Determine the [X, Y] coordinate at the center of the cell enclosing the given text.  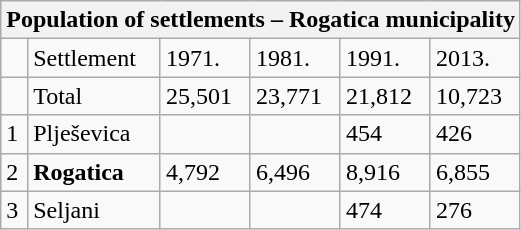
21,812 [385, 96]
2 [14, 172]
4,792 [205, 172]
8,916 [385, 172]
1 [14, 134]
276 [475, 210]
474 [385, 210]
Total [94, 96]
10,723 [475, 96]
Plješevica [94, 134]
2013. [475, 58]
6,496 [295, 172]
3 [14, 210]
454 [385, 134]
25,501 [205, 96]
23,771 [295, 96]
6,855 [475, 172]
Rogatica [94, 172]
Settlement [94, 58]
Seljani [94, 210]
1981. [295, 58]
1971. [205, 58]
Population of settlements – Rogatica municipality [261, 20]
426 [475, 134]
1991. [385, 58]
